Return (x, y) of the center of cell containing provided text 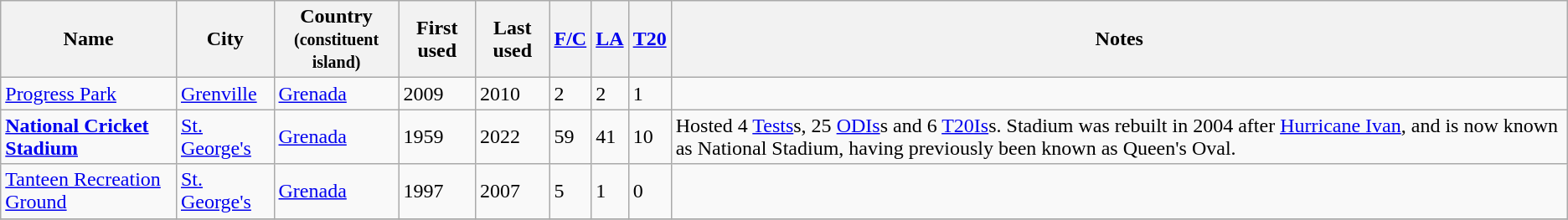
41 (610, 137)
10 (650, 137)
Grenville (224, 94)
Tanteen Recreation Ground (89, 191)
Name (89, 39)
2010 (512, 94)
Last used (512, 39)
0 (650, 191)
F/C (570, 39)
T20 (650, 39)
2022 (512, 137)
Progress Park (89, 94)
Country(constituent island) (337, 39)
1959 (437, 137)
2007 (512, 191)
5 (570, 191)
City (224, 39)
LA (610, 39)
2009 (437, 94)
1997 (437, 191)
First used (437, 39)
Notes (1119, 39)
National Cricket Stadium (89, 137)
59 (570, 137)
